Extract the [x, y] coordinate from the center of the cell holding the provided text.  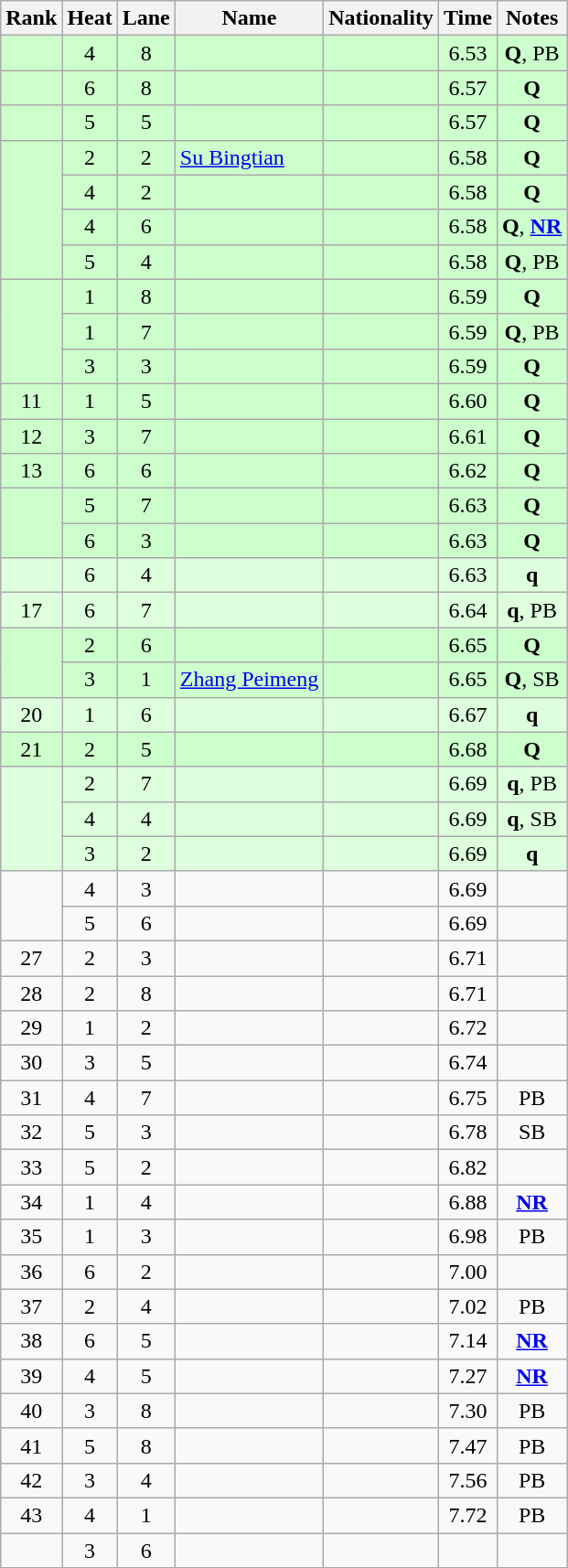
12 [31, 436]
Q, SB [531, 680]
21 [31, 749]
6.64 [467, 610]
39 [31, 1376]
Lane [146, 18]
34 [31, 1202]
32 [31, 1133]
31 [31, 1098]
6.78 [467, 1133]
38 [31, 1341]
35 [31, 1237]
Time [467, 18]
7.00 [467, 1272]
40 [31, 1411]
Nationality [381, 18]
7.14 [467, 1341]
Notes [531, 18]
7.27 [467, 1376]
Rank [31, 18]
11 [31, 401]
43 [31, 1515]
17 [31, 610]
7.72 [467, 1515]
6.75 [467, 1098]
36 [31, 1272]
6.53 [467, 53]
27 [31, 958]
6.61 [467, 436]
28 [31, 993]
SB [531, 1133]
Zhang Peimeng [249, 680]
6.62 [467, 471]
Name [249, 18]
Su Bingtian [249, 157]
Heat [90, 18]
6.67 [467, 714]
Q, NR [531, 227]
6.82 [467, 1167]
6.98 [467, 1237]
7.30 [467, 1411]
6.74 [467, 1063]
7.56 [467, 1480]
20 [31, 714]
42 [31, 1480]
41 [31, 1445]
7.47 [467, 1445]
29 [31, 1028]
30 [31, 1063]
7.02 [467, 1306]
33 [31, 1167]
6.60 [467, 401]
6.68 [467, 749]
13 [31, 471]
6.88 [467, 1202]
37 [31, 1306]
q, SB [531, 819]
6.72 [467, 1028]
